Locate the cell with the specified text and output its [X, Y] center coordinate. 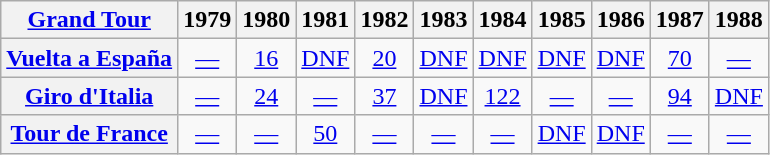
1980 [266, 20]
24 [266, 96]
16 [266, 58]
50 [326, 134]
94 [680, 96]
1984 [502, 20]
1981 [326, 20]
Vuelta a España [90, 58]
1986 [620, 20]
1983 [444, 20]
20 [384, 58]
122 [502, 96]
1987 [680, 20]
Grand Tour [90, 20]
1985 [562, 20]
1982 [384, 20]
1988 [738, 20]
37 [384, 96]
Giro d'Italia [90, 96]
70 [680, 58]
1979 [208, 20]
Tour de France [90, 134]
